Scan for the cell matching the given text and deliver its [X, Y] coordinate at center. 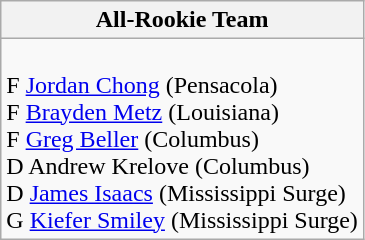
All-Rookie Team [182, 20]
